Output the [X, Y] coordinate of the center of the cell containing the given text.  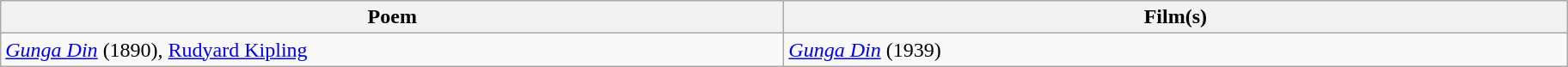
Film(s) [1176, 17]
Gunga Din (1939) [1176, 50]
Gunga Din (1890), Rudyard Kipling [392, 50]
Poem [392, 17]
